Find where the given text appears and provide that cell's center as (x, y) coordinate. 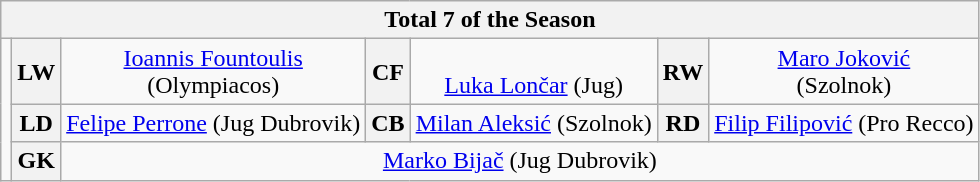
Filip Filipović (Pro Recco) (844, 123)
CB (388, 123)
RW (683, 72)
LD (36, 123)
Total 7 of the Season (490, 20)
Maro Joković(Szolnok) (844, 72)
Ioannis Fountoulis(Olympiacos) (214, 72)
GK (36, 161)
Felipe Perrone (Jug Dubrovik) (214, 123)
RD (683, 123)
Milan Aleksić (Szolnok) (534, 123)
LW (36, 72)
Luka Lončar (Jug) (534, 72)
Marko Bijač (Jug Dubrovik) (520, 161)
CF (388, 72)
